Output the [X, Y] coordinate of the center of the cell containing the given text.  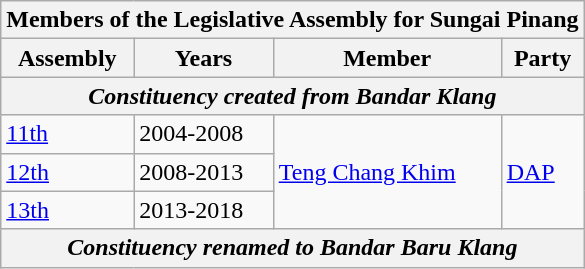
11th [68, 134]
Member [387, 58]
13th [68, 210]
2008-2013 [204, 172]
DAP [542, 172]
Teng Chang Khim [387, 172]
Members of the Legislative Assembly for Sungai Pinang [292, 20]
Assembly [68, 58]
Constituency renamed to Bandar Baru Klang [292, 248]
Party [542, 58]
2004-2008 [204, 134]
Years [204, 58]
2013-2018 [204, 210]
Constituency created from Bandar Klang [292, 96]
12th [68, 172]
